Return the [x, y] coordinate for the center point of the cell that contains the specified text.  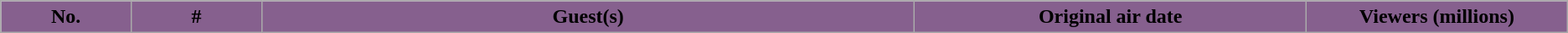
Viewers (millions) [1436, 17]
No. [66, 17]
Guest(s) [588, 17]
# [197, 17]
Original air date [1111, 17]
